Extract the [x, y] coordinate from the center of the cell holding the provided text.  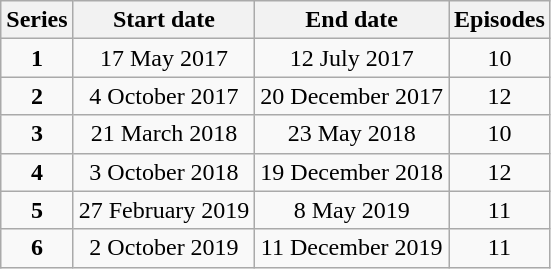
Episodes [499, 20]
21 March 2018 [164, 134]
19 December 2018 [352, 172]
20 December 2017 [352, 96]
4 October 2017 [164, 96]
1 [37, 58]
End date [352, 20]
4 [37, 172]
23 May 2018 [352, 134]
2 [37, 96]
6 [37, 248]
5 [37, 210]
2 October 2019 [164, 248]
27 February 2019 [164, 210]
8 May 2019 [352, 210]
3 October 2018 [164, 172]
Start date [164, 20]
11 December 2019 [352, 248]
Series [37, 20]
3 [37, 134]
12 July 2017 [352, 58]
17 May 2017 [164, 58]
